Scan for the cell matching the given text and deliver its [x, y] coordinate at center. 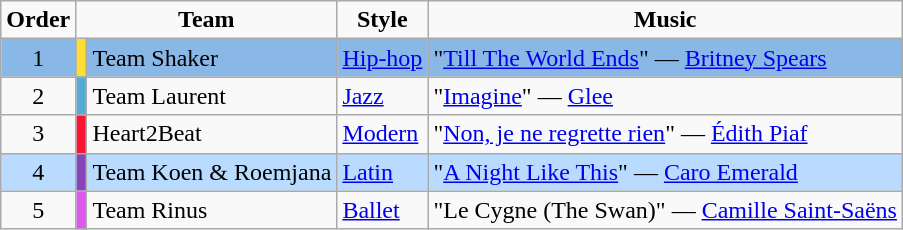
1 [38, 58]
Team Laurent [212, 96]
Team Koen & Roemjana [212, 172]
Ballet [382, 210]
Hip-hop [382, 58]
Jazz [382, 96]
Music [666, 20]
Modern [382, 134]
Team Shaker [212, 58]
"Imagine" — Glee [666, 96]
4 [38, 172]
"A Night Like This" — Caro Emerald [666, 172]
5 [38, 210]
Style [382, 20]
Order [38, 20]
Latin [382, 172]
2 [38, 96]
"Le Cygne (The Swan)" — Camille Saint-Saëns [666, 210]
"Non, je ne regrette rien" — Édith Piaf [666, 134]
Heart2Beat [212, 134]
3 [38, 134]
Team [206, 20]
"Till The World Ends" — Britney Spears [666, 58]
Team Rinus [212, 210]
